Find where the given text appears and provide that cell's center as [x, y] coordinate. 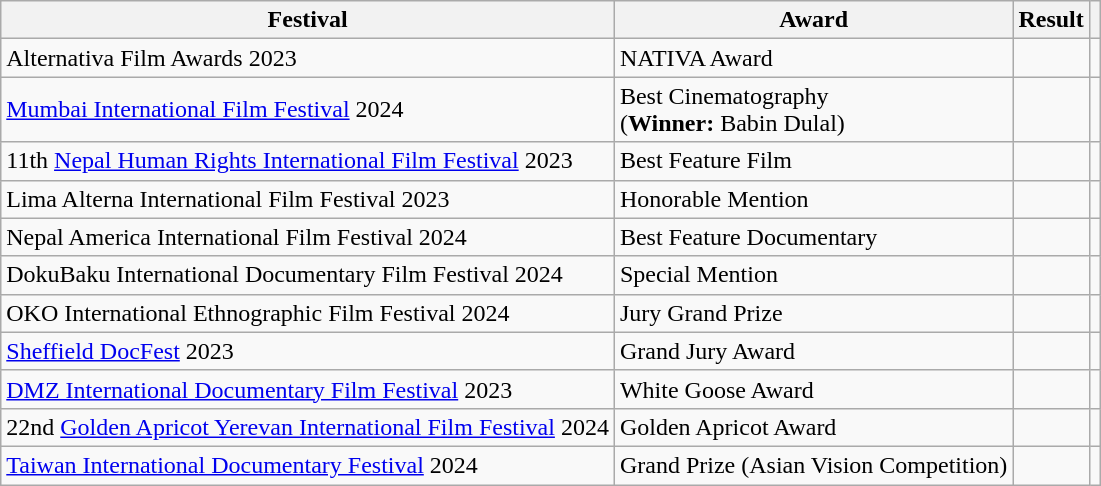
Special Mention [813, 275]
NATIVA Award [813, 58]
Award [813, 20]
Alternativa Film Awards 2023 [308, 58]
Sheffield DocFest 2023 [308, 351]
Grand Jury Award [813, 351]
OKO International Ethnographic Film Festival 2024 [308, 313]
Best Cinematography(Winner: Babin Dulal) [813, 110]
Grand Prize (Asian Vision Competition) [813, 465]
22nd Golden Apricot Yerevan International Film Festival 2024 [308, 427]
Honorable Mention [813, 199]
Mumbai International Film Festival 2024 [308, 110]
Festival [308, 20]
DokuBaku International Documentary Film Festival 2024 [308, 275]
DMZ International Documentary Film Festival 2023 [308, 389]
White Goose Award [813, 389]
Result [1051, 20]
Nepal America International Film Festival 2024 [308, 237]
Golden Apricot Award [813, 427]
Best Feature Documentary [813, 237]
Lima Alterna International Film Festival 2023 [308, 199]
Best Feature Film [813, 161]
Taiwan International Documentary Festival 2024 [308, 465]
Jury Grand Prize [813, 313]
11th Nepal Human Rights International Film Festival 2023 [308, 161]
